Pinpoint the cell where the given text exists, returning its [x, y] midpoint coordinate. 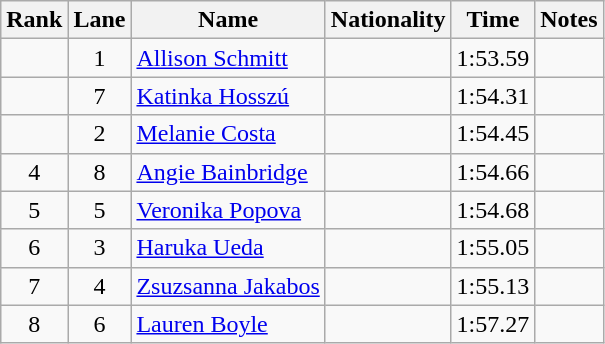
1:55.13 [493, 286]
Lauren Boyle [228, 324]
1:57.27 [493, 324]
Allison Schmitt [228, 58]
Angie Bainbridge [228, 172]
Rank [34, 20]
1:54.45 [493, 134]
Time [493, 20]
Haruka Ueda [228, 248]
1:55.05 [493, 248]
1 [100, 58]
Notes [569, 20]
Lane [100, 20]
1:54.31 [493, 96]
Nationality [388, 20]
Katinka Hosszú [228, 96]
Name [228, 20]
1:53.59 [493, 58]
1:54.68 [493, 210]
Veronika Popova [228, 210]
Melanie Costa [228, 134]
3 [100, 248]
2 [100, 134]
Zsuzsanna Jakabos [228, 286]
1:54.66 [493, 172]
